Scan for the cell matching the given text and deliver its [x, y] coordinate at center. 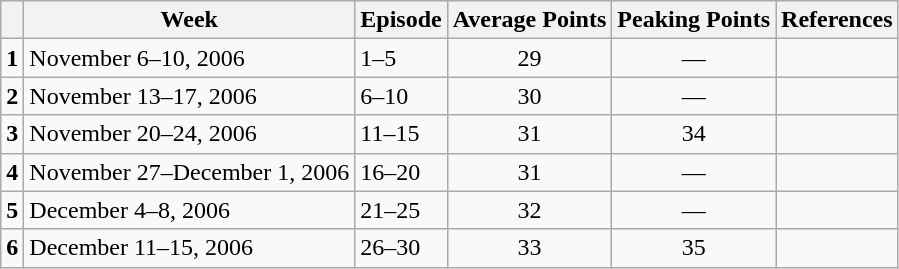
November 20–24, 2006 [190, 134]
December 11–15, 2006 [190, 248]
Episode [401, 20]
26–30 [401, 248]
6–10 [401, 96]
21–25 [401, 210]
Week [190, 20]
Peaking Points [694, 20]
5 [12, 210]
References [838, 20]
1–5 [401, 58]
4 [12, 172]
34 [694, 134]
11–15 [401, 134]
32 [530, 210]
30 [530, 96]
December 4–8, 2006 [190, 210]
2 [12, 96]
November 6–10, 2006 [190, 58]
29 [530, 58]
November 13–17, 2006 [190, 96]
6 [12, 248]
3 [12, 134]
1 [12, 58]
35 [694, 248]
33 [530, 248]
16–20 [401, 172]
Average Points [530, 20]
November 27–December 1, 2006 [190, 172]
